Locate the cell with the specified text and output its [X, Y] center coordinate. 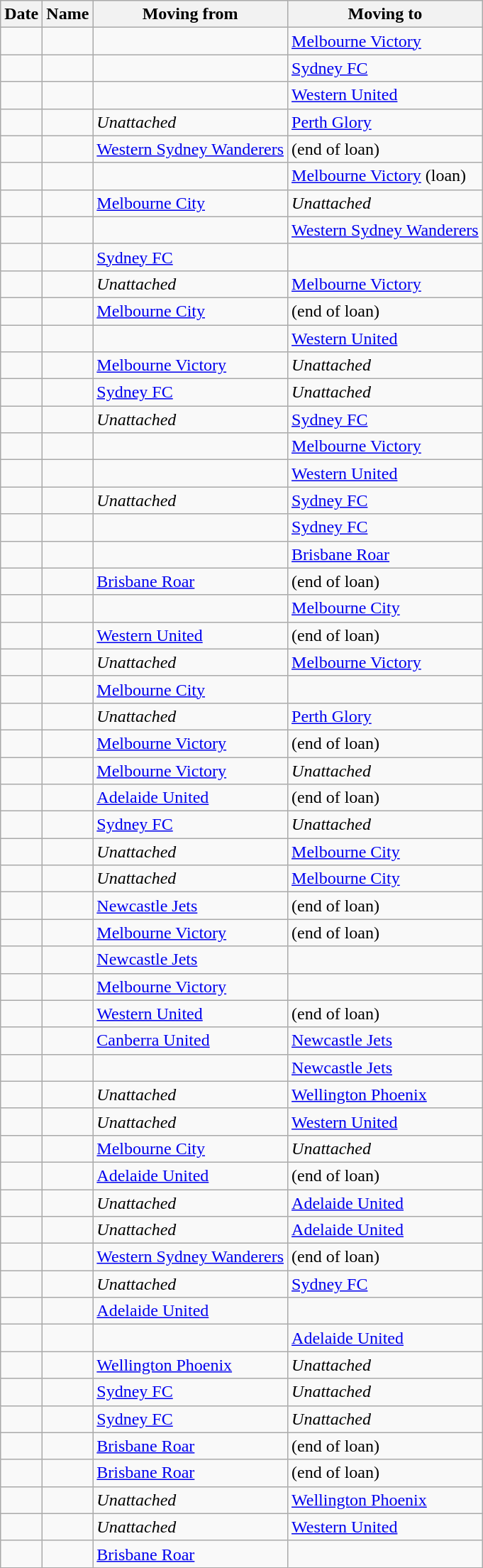
Moving from [190, 14]
Date [21, 14]
Name [68, 14]
Moving to [386, 14]
Melbourne Victory (loan) [386, 176]
Canberra United [190, 1041]
